Capture the cell that displays the provided text and extract its (x, y) central coordinate. 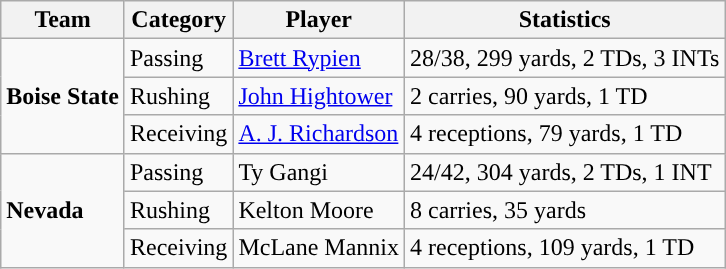
Boise State (63, 96)
John Hightower (319, 96)
Nevada (63, 210)
Brett Rypien (319, 58)
4 receptions, 109 yards, 1 TD (565, 248)
A. J. Richardson (319, 134)
Ty Gangi (319, 172)
McLane Mannix (319, 248)
Kelton Moore (319, 210)
4 receptions, 79 yards, 1 TD (565, 134)
24/42, 304 yards, 2 TDs, 1 INT (565, 172)
8 carries, 35 yards (565, 210)
Category (178, 20)
28/38, 299 yards, 2 TDs, 3 INTs (565, 58)
Statistics (565, 20)
Player (319, 20)
2 carries, 90 yards, 1 TD (565, 96)
Team (63, 20)
